Identify which cell holds the provided text, then report its (x, y) central coordinate. 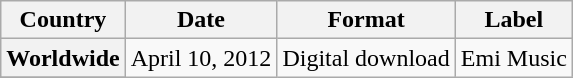
Worldwide (63, 58)
April 10, 2012 (201, 58)
Emi Music (514, 58)
Date (201, 20)
Country (63, 20)
Format (366, 20)
Label (514, 20)
Digital download (366, 58)
